Return the (x, y) coordinate for the center point of the cell that contains the specified text.  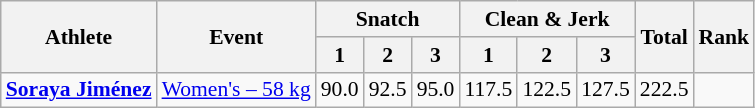
Rank (724, 36)
Total (664, 36)
222.5 (664, 90)
90.0 (340, 90)
Women's – 58 kg (236, 90)
Soraya Jiménez (79, 90)
Snatch (388, 19)
Event (236, 36)
117.5 (488, 90)
127.5 (606, 90)
95.0 (436, 90)
92.5 (388, 90)
122.5 (546, 90)
Athlete (79, 36)
Clean & Jerk (546, 19)
